Extract the (x, y) coordinate from the center of the cell holding the provided text.  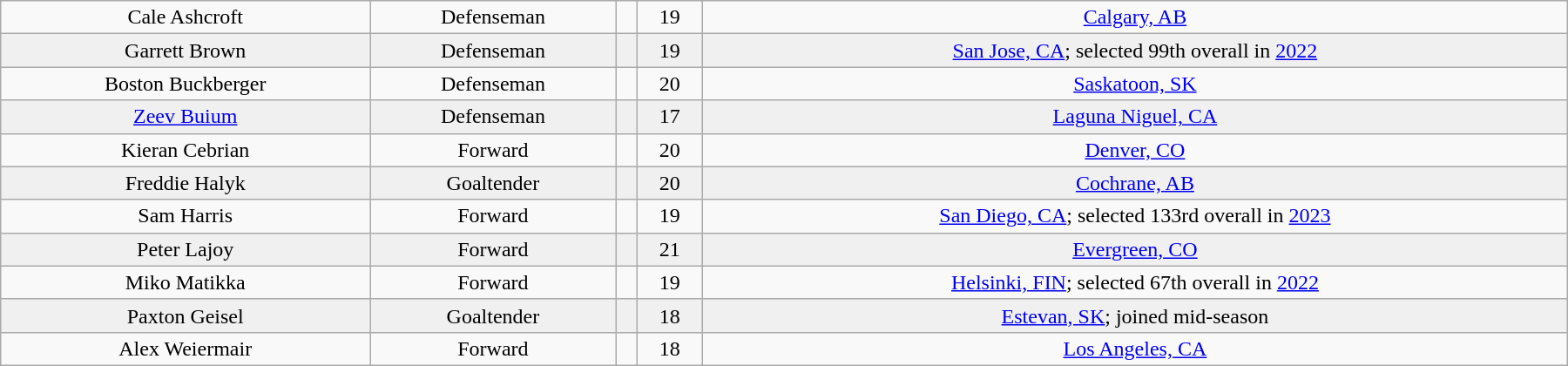
Sam Harris (186, 216)
Garrett Brown (186, 51)
Peter Lajoy (186, 249)
Kieran Cebrian (186, 150)
Cochrane, AB (1136, 183)
Miko Matikka (186, 282)
Denver, CO (1136, 150)
Zeev Buium (186, 117)
Laguna Niguel, CA (1136, 117)
Alex Weiermair (186, 349)
Evergreen, CO (1136, 249)
Saskatoon, SK (1136, 84)
Boston Buckberger (186, 84)
Estevan, SK; joined mid-season (1136, 315)
San Diego, CA; selected 133rd overall in 2023 (1136, 216)
Helsinki, FIN; selected 67th overall in 2022 (1136, 282)
Cale Ashcroft (186, 17)
Freddie Halyk (186, 183)
21 (670, 249)
17 (670, 117)
Los Angeles, CA (1136, 349)
San Jose, CA; selected 99th overall in 2022 (1136, 51)
Calgary, AB (1136, 17)
Paxton Geisel (186, 315)
